Capture the cell that displays the provided text and extract its (x, y) central coordinate. 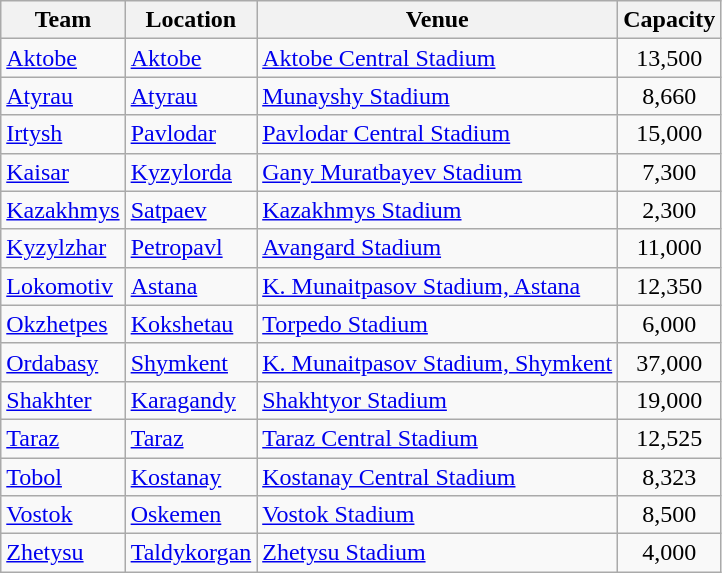
Vostok (63, 515)
Kyzylorda (191, 172)
K. Munaitpasov Stadium, Shymkent (438, 362)
Munayshy Stadium (438, 96)
Oskemen (191, 515)
19,000 (670, 400)
K. Munaitpasov Stadium, Astana (438, 286)
13,500 (670, 58)
4,000 (670, 553)
Team (63, 20)
Petropavl (191, 248)
Kokshetau (191, 324)
Kazakhmys (63, 210)
Gany Muratbayev Stadium (438, 172)
Irtysh (63, 134)
Satpaev (191, 210)
Vostok Stadium (438, 515)
15,000 (670, 134)
Kazakhmys Stadium (438, 210)
Torpedo Stadium (438, 324)
Taldykorgan (191, 553)
Zhetysu Stadium (438, 553)
12,525 (670, 438)
8,500 (670, 515)
Karagandy (191, 400)
Pavlodar (191, 134)
Zhetysu (63, 553)
Tobol (63, 477)
Ordabasy (63, 362)
7,300 (670, 172)
Shakhter (63, 400)
2,300 (670, 210)
Kaisar (63, 172)
Pavlodar Central Stadium (438, 134)
Capacity (670, 20)
Kyzylzhar (63, 248)
Taraz Central Stadium (438, 438)
Aktobe Central Stadium (438, 58)
Venue (438, 20)
6,000 (670, 324)
Location (191, 20)
12,350 (670, 286)
Lokomotiv (63, 286)
Shakhtyor Stadium (438, 400)
Avangard Stadium (438, 248)
Okzhetpes (63, 324)
11,000 (670, 248)
Kostanay Central Stadium (438, 477)
37,000 (670, 362)
Astana (191, 286)
Kostanay (191, 477)
Shymkent (191, 362)
8,323 (670, 477)
8,660 (670, 96)
